Output the [x, y] coordinate of the center of the cell containing the given text.  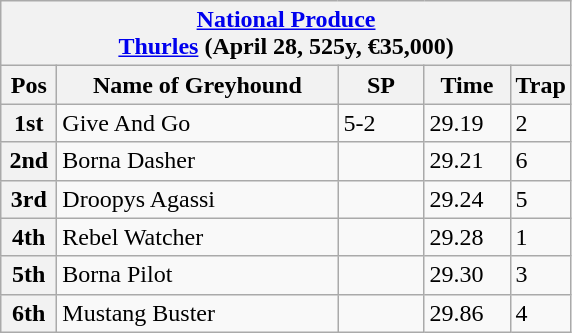
6 [540, 161]
29.24 [467, 199]
5th [29, 275]
Borna Dasher [198, 161]
Name of Greyhound [198, 85]
Pos [29, 85]
Rebel Watcher [198, 237]
National Produce Thurles (April 28, 525y, €35,000) [286, 34]
29.86 [467, 313]
Give And Go [198, 123]
2nd [29, 161]
2 [540, 123]
1 [540, 237]
4th [29, 237]
4 [540, 313]
Time [467, 85]
3 [540, 275]
Droopys Agassi [198, 199]
29.21 [467, 161]
3rd [29, 199]
5 [540, 199]
SP [381, 85]
Borna Pilot [198, 275]
29.28 [467, 237]
Trap [540, 85]
5-2 [381, 123]
29.19 [467, 123]
Mustang Buster [198, 313]
1st [29, 123]
6th [29, 313]
29.30 [467, 275]
